Capture the cell that displays the provided text and extract its [x, y] central coordinate. 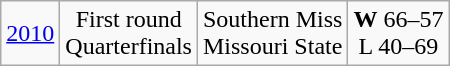
First roundQuarterfinals [129, 34]
Southern MissMissouri State [272, 34]
2010 [30, 34]
W 66–57L 40–69 [398, 34]
